Detect which cell encompasses the target text, then output its (x, y) center coordinate. 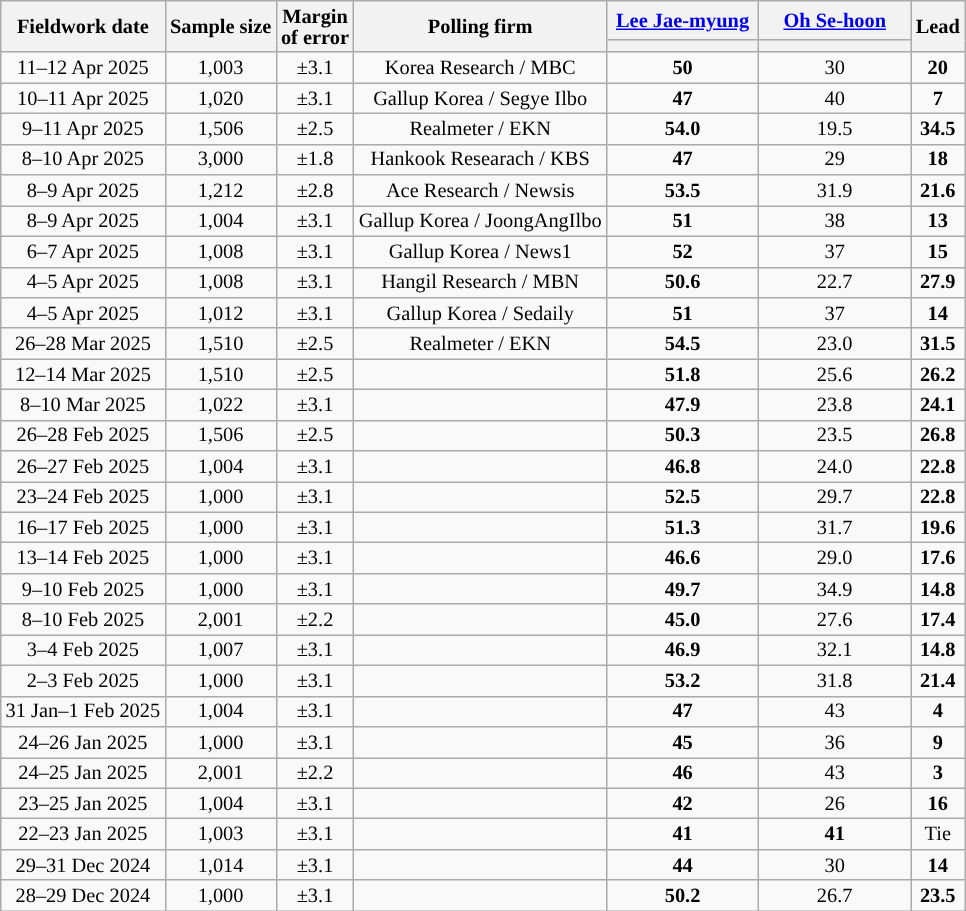
54.0 (682, 128)
10–11 Apr 2025 (83, 98)
52.5 (682, 496)
19.6 (938, 528)
46.9 (682, 650)
19.5 (835, 128)
17.4 (938, 620)
50.3 (682, 436)
31 Jan–1 Feb 2025 (83, 712)
2–3 Feb 2025 (83, 680)
51.8 (682, 374)
4 (938, 712)
26.8 (938, 436)
21.4 (938, 680)
Gallup Korea / Segye Ilbo (480, 98)
Gallup Korea / News1 (480, 252)
Sample size (220, 26)
23.8 (835, 404)
34.5 (938, 128)
49.7 (682, 588)
51.3 (682, 528)
Lead (938, 26)
28–29 Dec 2024 (83, 896)
16 (938, 804)
1,014 (220, 864)
27.9 (938, 282)
17.6 (938, 558)
±1.8 (315, 160)
45 (682, 742)
1,012 (220, 312)
11–12 Apr 2025 (83, 68)
12–14 Mar 2025 (83, 374)
Gallup Korea / JoongAngIlbo (480, 220)
1,212 (220, 190)
1,022 (220, 404)
23–24 Feb 2025 (83, 496)
26–28 Feb 2025 (83, 436)
42 (682, 804)
34.9 (835, 588)
21.6 (938, 190)
3,000 (220, 160)
24.1 (938, 404)
22–23 Jan 2025 (83, 834)
3 (938, 772)
24–26 Jan 2025 (83, 742)
9 (938, 742)
31.5 (938, 344)
26.7 (835, 896)
Korea Research / MBC (480, 68)
7 (938, 98)
27.6 (835, 620)
46.8 (682, 466)
15 (938, 252)
31.9 (835, 190)
25.6 (835, 374)
1,007 (220, 650)
53.2 (682, 680)
29.0 (835, 558)
32.1 (835, 650)
Gallup Korea / Sedaily (480, 312)
31.8 (835, 680)
±2.8 (315, 190)
31.7 (835, 528)
44 (682, 864)
Hankook Researach / KBS (480, 160)
Ace Research / Newsis (480, 190)
20 (938, 68)
38 (835, 220)
6–7 Apr 2025 (83, 252)
52 (682, 252)
9–10 Feb 2025 (83, 588)
54.5 (682, 344)
29 (835, 160)
Tie (938, 834)
24.0 (835, 466)
26–27 Feb 2025 (83, 466)
26 (835, 804)
36 (835, 742)
23.0 (835, 344)
8–10 Apr 2025 (83, 160)
22.7 (835, 282)
3–4 Feb 2025 (83, 650)
8–10 Feb 2025 (83, 620)
Fieldwork date (83, 26)
18 (938, 160)
Polling firm (480, 26)
Lee Jae-myung (682, 20)
29.7 (835, 496)
13 (938, 220)
Oh Se-hoon (835, 20)
9–11 Apr 2025 (83, 128)
8–10 Mar 2025 (83, 404)
50 (682, 68)
46.6 (682, 558)
47.9 (682, 404)
13–14 Feb 2025 (83, 558)
26–28 Mar 2025 (83, 344)
50.2 (682, 896)
23–25 Jan 2025 (83, 804)
29–31 Dec 2024 (83, 864)
50.6 (682, 282)
40 (835, 98)
Hangil Research / MBN (480, 282)
24–25 Jan 2025 (83, 772)
46 (682, 772)
16–17 Feb 2025 (83, 528)
26.2 (938, 374)
45.0 (682, 620)
1,020 (220, 98)
Marginof error (315, 26)
53.5 (682, 190)
